Output the (X, Y) coordinate of the center of the cell containing the given text.  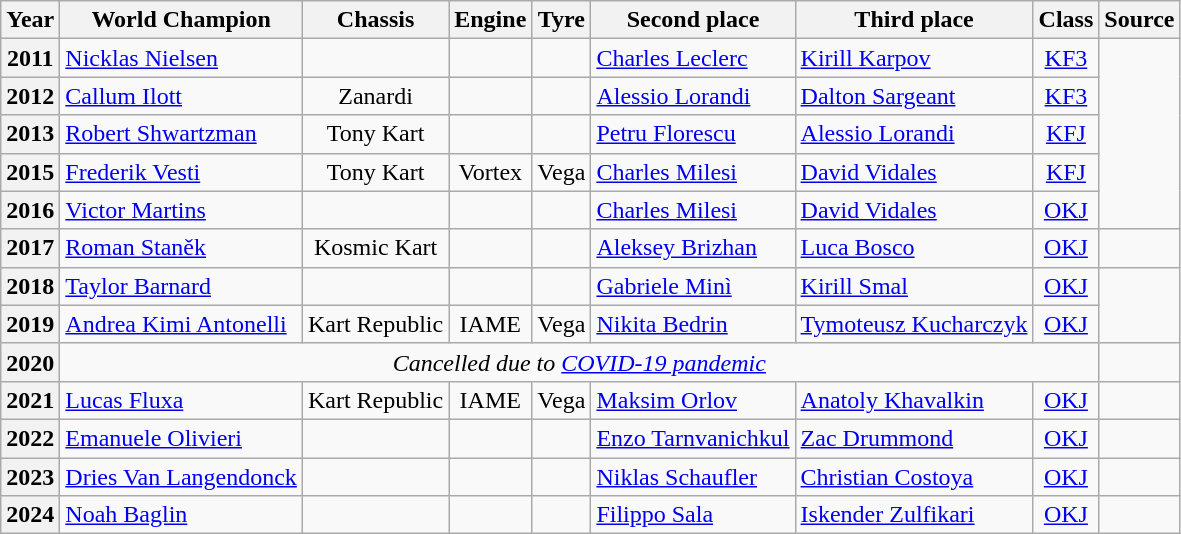
Tyre (562, 20)
Chassis (375, 20)
Andrea Kimi Antonelli (182, 324)
Noah Baglin (182, 515)
World Champion (182, 20)
Aleksey Brizhan (693, 248)
Robert Shwartzman (182, 134)
Second place (693, 20)
Engine (490, 20)
Frederik Vesti (182, 172)
Anatoly Khavalkin (914, 400)
Niklas Schaufler (693, 477)
2013 (30, 134)
Cancelled due to COVID-19 pandemic (580, 362)
2021 (30, 400)
Vortex (490, 172)
2023 (30, 477)
2022 (30, 438)
2024 (30, 515)
Kirill Karpov (914, 58)
Zac Drummond (914, 438)
Tymoteusz Kucharczyk (914, 324)
2020 (30, 362)
Dalton Sargeant (914, 96)
Charles Leclerc (693, 58)
Roman Staněk (182, 248)
Filippo Sala (693, 515)
Christian Costoya (914, 477)
Kosmic Kart (375, 248)
Taylor Barnard (182, 286)
2017 (30, 248)
Source (1140, 20)
2019 (30, 324)
2012 (30, 96)
Petru Florescu (693, 134)
Callum Ilott (182, 96)
2015 (30, 172)
Iskender Zulfikari (914, 515)
Emanuele Olivieri (182, 438)
Nicklas Nielsen (182, 58)
Luca Bosco (914, 248)
Kirill Smal (914, 286)
Gabriele Minì (693, 286)
Victor Martins (182, 210)
Lucas Fluxa (182, 400)
Enzo Tarnvanichkul (693, 438)
2018 (30, 286)
2016 (30, 210)
Nikita Bedrin (693, 324)
Year (30, 20)
2011 (30, 58)
Third place (914, 20)
Class (1066, 20)
Dries Van Langendonck (182, 477)
Zanardi (375, 96)
Maksim Orlov (693, 400)
